Scan for the cell matching the given text and deliver its (x, y) coordinate at center. 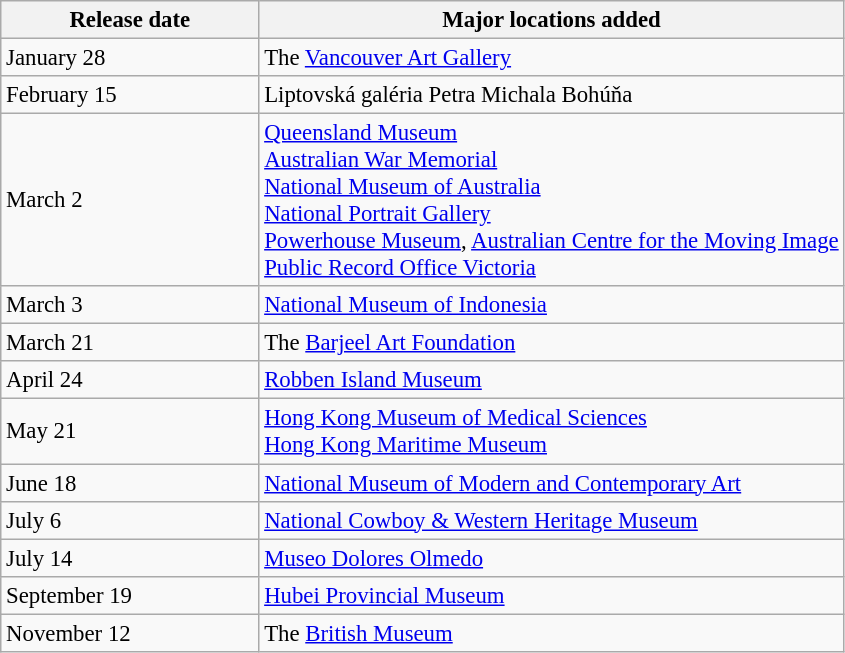
The Barjeel Art Foundation (552, 343)
The Vancouver Art Gallery (552, 58)
Museo Dolores Olmedo (552, 558)
Hubei Provincial Museum (552, 595)
February 15 (130, 95)
Robben Island Museum (552, 381)
Liptovská galéria Petra Michala Bohúňa (552, 95)
The British Museum (552, 633)
National Cowboy & Western Heritage Museum (552, 520)
Release date (130, 20)
July 14 (130, 558)
National Museum of Modern and Contemporary Art (552, 483)
March 21 (130, 343)
March 2 (130, 200)
National Museum of Indonesia (552, 305)
April 24 (130, 381)
May 21 (130, 432)
July 6 (130, 520)
November 12 (130, 633)
Major locations added (552, 20)
March 3 (130, 305)
Hong Kong Museum of Medical Sciences Hong Kong Maritime Museum (552, 432)
January 28 (130, 58)
June 18 (130, 483)
September 19 (130, 595)
